Determine the [x, y] coordinate at the center of the cell enclosing the given text.  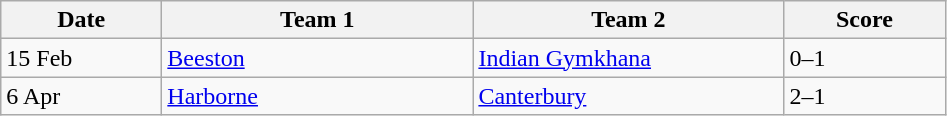
Beeston [318, 58]
15 Feb [82, 58]
Indian Gymkhana [628, 58]
Date [82, 20]
Harborne [318, 96]
2–1 [864, 96]
6 Apr [82, 96]
Score [864, 20]
0–1 [864, 58]
Team 2 [628, 20]
Canterbury [628, 96]
Team 1 [318, 20]
